Identify which cell holds the provided text, then report its (x, y) central coordinate. 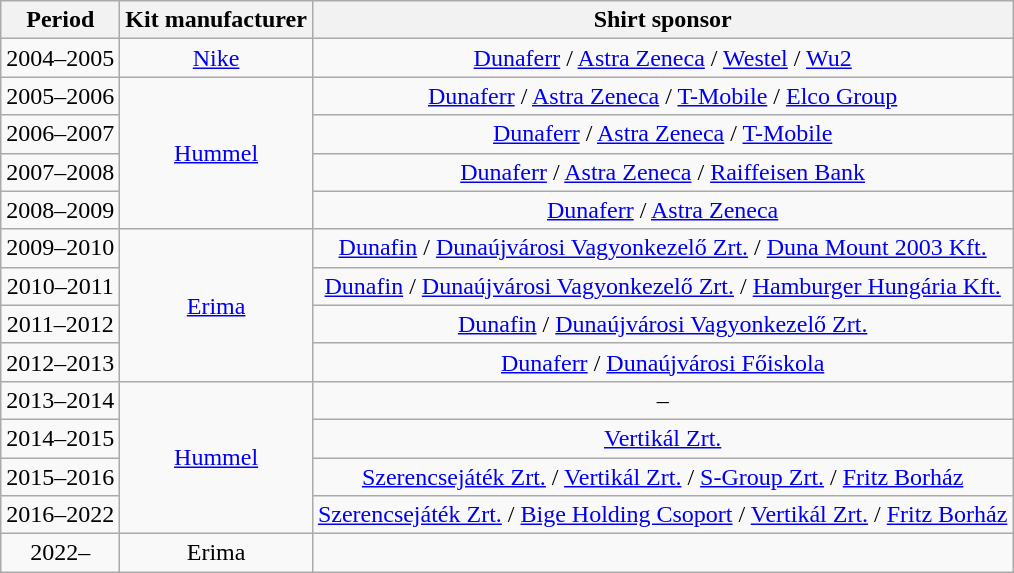
Dunaferr / Astra Zeneca / Raiffeisen Bank (662, 172)
Vertikál Zrt. (662, 438)
2012–2013 (60, 362)
Shirt sponsor (662, 20)
2015–2016 (60, 477)
Szerencsejáték Zrt. / Bige Holding Csoport / Vertikál Zrt. / Fritz Borház (662, 515)
Kit manufacturer (216, 20)
2014–2015 (60, 438)
Dunaferr / Dunaújvárosi Főiskola (662, 362)
– (662, 400)
2010–2011 (60, 286)
2006–2007 (60, 134)
2013–2014 (60, 400)
Dunaferr / Astra Zeneca / T-Mobile / Elco Group (662, 96)
Dunafin / Dunaújvárosi Vagyonkezelő Zrt. / Hamburger Hungária Kft. (662, 286)
Dunafin / Dunaújvárosi Vagyonkezelő Zrt. / Duna Mount 2003 Kft. (662, 248)
2022– (60, 553)
Szerencsejáték Zrt. / Vertikál Zrt. / S-Group Zrt. / Fritz Borház (662, 477)
2008–2009 (60, 210)
Dunaferr / Astra Zeneca / T-Mobile (662, 134)
2009–2010 (60, 248)
Dunafin / Dunaújvárosi Vagyonkezelő Zrt. (662, 324)
Dunaferr / Astra Zeneca (662, 210)
2004–2005 (60, 58)
Period (60, 20)
2016–2022 (60, 515)
2011–2012 (60, 324)
2005–2006 (60, 96)
Dunaferr / Astra Zeneca / Westel / Wu2 (662, 58)
2007–2008 (60, 172)
Nike (216, 58)
